Determine the [X, Y] coordinate at the center of the cell enclosing the given text.  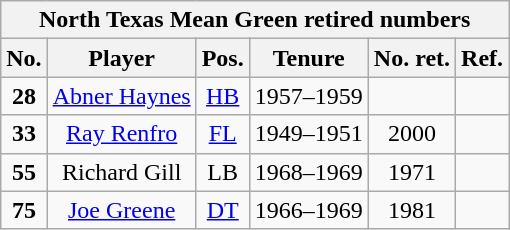
1957–1959 [308, 96]
Abner Haynes [122, 96]
No. ret. [412, 58]
1966–1969 [308, 210]
1981 [412, 210]
Ref. [482, 58]
Ray Renfro [122, 134]
28 [24, 96]
No. [24, 58]
LB [222, 172]
1971 [412, 172]
North Texas Mean Green retired numbers [255, 20]
Player [122, 58]
DT [222, 210]
Tenure [308, 58]
HB [222, 96]
Richard Gill [122, 172]
75 [24, 210]
33 [24, 134]
1949–1951 [308, 134]
1968–1969 [308, 172]
Joe Greene [122, 210]
Pos. [222, 58]
2000 [412, 134]
55 [24, 172]
FL [222, 134]
